Return [x, y] of the center of cell containing provided text 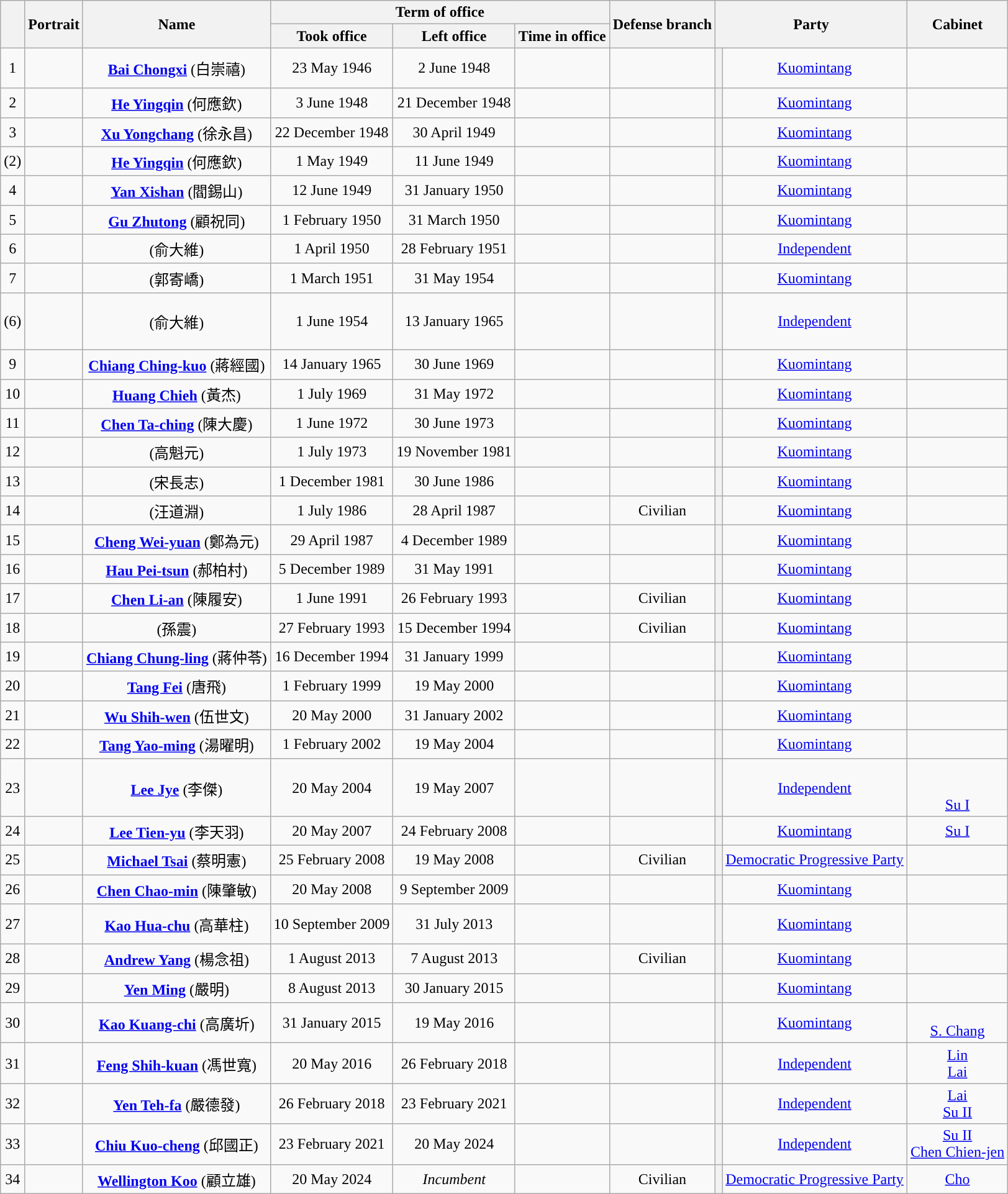
LinLai [957, 1063]
(2) [12, 161]
LaiSu II [957, 1104]
26 [12, 889]
19 November 1981 [454, 452]
Andrew Yang (楊念祖) [176, 959]
Chiang Ching-kuo (蔣經國) [176, 364]
4 December 1989 [454, 540]
30 [12, 1023]
1 August 2013 [332, 959]
31 January 2002 [454, 715]
Lee Tien-yu (李天羽) [176, 831]
19 May 2004 [454, 744]
24 February 2008 [454, 831]
Time in office [562, 36]
20 May 2007 [332, 831]
16 [12, 569]
29 April 1987 [332, 540]
26 February 1993 [454, 599]
Cho [957, 1178]
Chiu Kuo-cheng (邱國正) [176, 1144]
28 February 1951 [454, 248]
14 [12, 510]
31 March 1950 [454, 220]
Wellington Koo (顧立雄) [176, 1178]
11 [12, 423]
1 March 1951 [332, 278]
19 May 2008 [454, 859]
Hau Pei-tsun (郝柏村) [176, 569]
Yan Xishan (閻錫山) [176, 190]
Su IIChen Chien-jen [957, 1144]
Lee Jye (李傑) [176, 787]
Chiang Chung-ling (蔣仲苓) [176, 657]
1 December 1981 [332, 482]
(6) [12, 321]
32 [12, 1104]
31 May 1972 [454, 394]
20 May 2008 [332, 889]
1 February 1950 [332, 220]
31 July 2013 [454, 924]
1 July 1973 [332, 452]
Gu Zhutong (顧祝同) [176, 220]
S. Chang [957, 1023]
Chen Ta-ching (陳大慶) [176, 423]
Term of office [440, 12]
21 December 1948 [454, 103]
28 [12, 959]
1 [12, 68]
Left office [454, 36]
5 [12, 220]
15 December 1994 [454, 627]
10 [12, 394]
20 May 2000 [332, 715]
21 [12, 715]
3 June 1948 [332, 103]
9 [12, 364]
19 May 2007 [454, 787]
1 April 1950 [332, 248]
31 January 1950 [454, 190]
31 January 1999 [454, 657]
23 [12, 787]
31 May 1954 [454, 278]
10 September 2009 [332, 924]
Xu Yongchang (徐永昌) [176, 132]
Chen Li-an (陳履安) [176, 599]
1 February 2002 [332, 744]
18 [12, 627]
2 [12, 103]
25 [12, 859]
7 August 2013 [454, 959]
Took office [332, 36]
25 February 2008 [332, 859]
27 February 1993 [332, 627]
Yen Ming (嚴明) [176, 988]
Kao Kuang-chi (高廣圻) [176, 1023]
6 [12, 248]
(宋長志) [176, 482]
20 May 2016 [332, 1063]
Tang Yao-ming (湯曜明) [176, 744]
30 June 1986 [454, 482]
1 July 1969 [332, 394]
30 April 1949 [454, 132]
20 May 2004 [332, 787]
11 June 1949 [454, 161]
1 June 1954 [332, 321]
Cheng Wei-yuan (鄭為元) [176, 540]
22 [12, 744]
33 [12, 1144]
1 June 1972 [332, 423]
14 January 1965 [332, 364]
20 [12, 685]
Portrait [54, 24]
Bai Chongxi (白崇禧) [176, 68]
4 [12, 190]
24 [12, 831]
(孫震) [176, 627]
Defense branch [662, 24]
3 [12, 132]
16 December 1994 [332, 657]
30 June 1969 [454, 364]
13 [12, 482]
31 May 1991 [454, 569]
29 [12, 988]
30 June 1973 [454, 423]
31 [12, 1063]
Chen Chao-min (陳肇敏) [176, 889]
31 January 2015 [332, 1023]
Tang Fei (唐飛) [176, 685]
Feng Shih-kuan (馮世寬) [176, 1063]
1 February 1999 [332, 685]
13 January 1965 [454, 321]
(汪道淵) [176, 510]
(郭寄嶠) [176, 278]
Michael Tsai (蔡明憲) [176, 859]
19 May 2016 [454, 1023]
5 December 1989 [332, 569]
22 December 1948 [332, 132]
19 May 2000 [454, 685]
12 June 1949 [332, 190]
23 May 1946 [332, 68]
Cabinet [957, 24]
Wu Shih-wen (伍世文) [176, 715]
27 [12, 924]
Party [811, 24]
Kao Hua-chu (高華柱) [176, 924]
Incumbent [454, 1178]
8 August 2013 [332, 988]
Huang Chieh (黃杰) [176, 394]
Yen Teh-fa (嚴德發) [176, 1104]
19 [12, 657]
(高魁元) [176, 452]
34 [12, 1178]
7 [12, 278]
17 [12, 599]
1 June 1991 [332, 599]
Name [176, 24]
30 January 2015 [454, 988]
1 May 1949 [332, 161]
15 [12, 540]
28 April 1987 [454, 510]
2 June 1948 [454, 68]
12 [12, 452]
9 September 2009 [454, 889]
1 July 1986 [332, 510]
